Scan for the cell matching the given text and deliver its [x, y] coordinate at center. 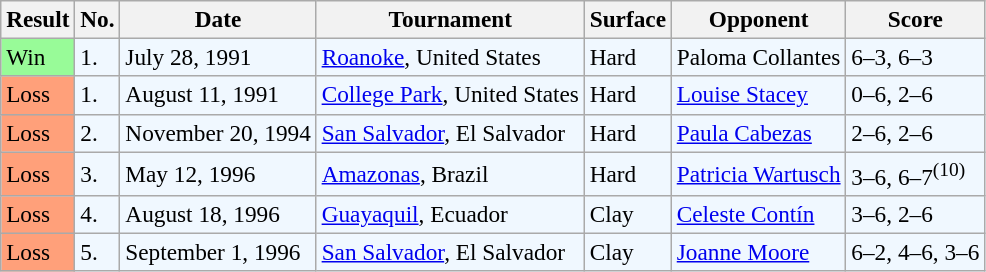
Surface [628, 19]
November 20, 1994 [218, 133]
5. [98, 252]
6–2, 4–6, 3–6 [916, 252]
2–6, 2–6 [916, 133]
Paloma Collantes [758, 57]
Score [916, 19]
6–3, 6–3 [916, 57]
Date [218, 19]
No. [98, 19]
3. [98, 173]
Paula Cabezas [758, 133]
2. [98, 133]
Patricia Wartusch [758, 173]
3–6, 2–6 [916, 214]
Opponent [758, 19]
July 28, 1991 [218, 57]
3–6, 6–7(10) [916, 173]
August 18, 1996 [218, 214]
Tournament [450, 19]
Joanne Moore [758, 252]
May 12, 1996 [218, 173]
0–6, 2–6 [916, 95]
Guayaquil, Ecuador [450, 214]
September 1, 1996 [218, 252]
Win [38, 57]
Louise Stacey [758, 95]
Roanoke, United States [450, 57]
Celeste Contín [758, 214]
4. [98, 214]
College Park, United States [450, 95]
August 11, 1991 [218, 95]
Amazonas, Brazil [450, 173]
Result [38, 19]
